Locate the cell with the specified text and output its [x, y] center coordinate. 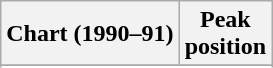
Peakposition [225, 34]
Chart (1990–91) [90, 34]
